Output the (X, Y) coordinate of the center of the cell containing the given text.  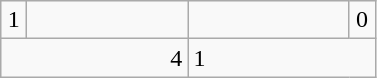
0 (362, 20)
4 (94, 58)
